Pinpoint the cell where the given text exists, returning its (x, y) midpoint coordinate. 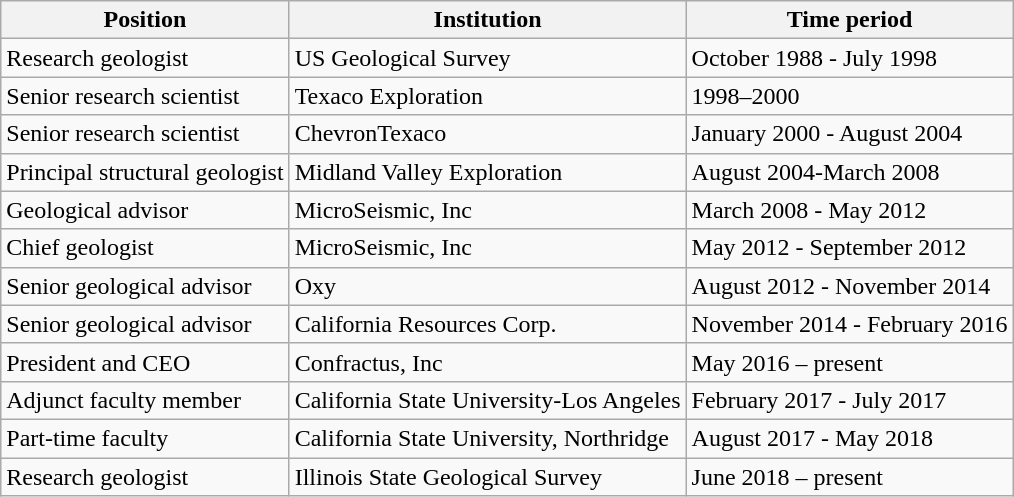
Position (145, 20)
US Geological Survey (488, 58)
August 2012 - November 2014 (850, 286)
ChevronTexaco (488, 134)
Time period (850, 20)
August 2004-March 2008 (850, 172)
California State University-Los Angeles (488, 400)
Chief geologist (145, 248)
March 2008 - May 2012 (850, 210)
February 2017 - July 2017 (850, 400)
May 2016 – present (850, 362)
Adjunct faculty member (145, 400)
Oxy (488, 286)
California State University, Northridge (488, 438)
President and CEO (145, 362)
Midland Valley Exploration (488, 172)
October 1988 - July 1998 (850, 58)
August 2017 - May 2018 (850, 438)
Principal structural geologist (145, 172)
Texaco Exploration (488, 96)
May 2012 - September 2012 (850, 248)
Part-time faculty (145, 438)
1998–2000 (850, 96)
California Resources Corp. (488, 324)
Illinois State Geological Survey (488, 477)
June 2018 – present (850, 477)
Institution (488, 20)
Confractus, Inc (488, 362)
November 2014 - February 2016 (850, 324)
Geological advisor (145, 210)
January 2000 - August 2004 (850, 134)
